Locate the cell with the specified text and output its (x, y) center coordinate. 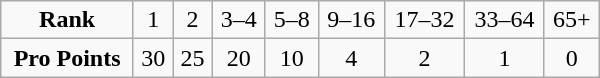
9–16 (351, 20)
33–64 (504, 20)
30 (152, 58)
25 (192, 58)
65+ (572, 20)
0 (572, 58)
4 (351, 58)
20 (238, 58)
3–4 (238, 20)
17–32 (425, 20)
10 (292, 58)
Pro Points (68, 58)
5–8 (292, 20)
Rank (68, 20)
